Locate the cell with the specified text and output its [X, Y] center coordinate. 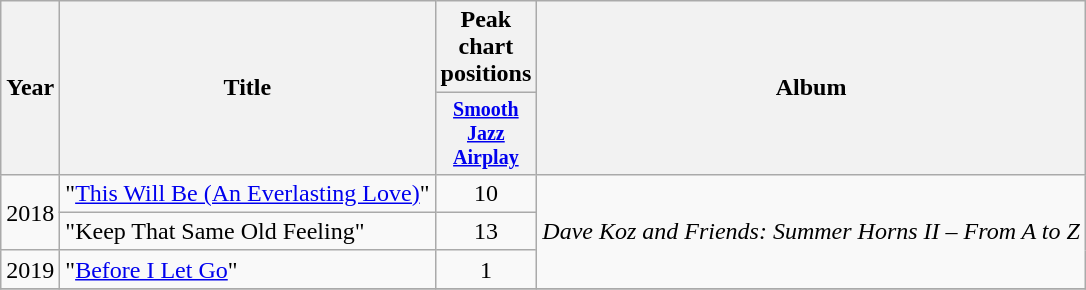
1 [486, 269]
Album [812, 88]
10 [486, 193]
13 [486, 231]
Peak chart positions [486, 47]
"Before I Let Go" [248, 269]
Year [30, 88]
Smooth JazzAirplay [486, 134]
2019 [30, 269]
2018 [30, 212]
Title [248, 88]
"Keep That Same Old Feeling" [248, 231]
Dave Koz and Friends: Summer Horns II – From A to Z [812, 231]
"This Will Be (An Everlasting Love)" [248, 193]
